Capture the cell that displays the provided text and extract its [x, y] central coordinate. 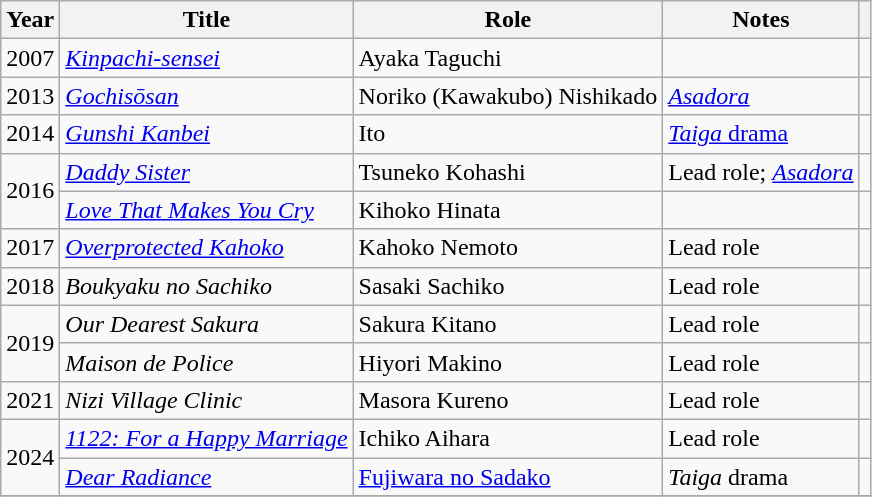
Kihoko Hinata [508, 210]
Fujiwara no Sadako [508, 477]
Hiyori Makino [508, 362]
2021 [30, 400]
2007 [30, 58]
2014 [30, 134]
2019 [30, 343]
2016 [30, 191]
Sasaki Sachiko [508, 286]
Love That Makes You Cry [206, 210]
Role [508, 20]
Dear Radiance [206, 477]
Ito [508, 134]
Gunshi Kanbei [206, 134]
Year [30, 20]
Noriko (Kawakubo) Nishikado [508, 96]
1122: For a Happy Marriage [206, 438]
Maison de Police [206, 362]
Nizi Village Clinic [206, 400]
Lead role; Asadora [761, 172]
Kinpachi-sensei [206, 58]
Masora Kureno [508, 400]
2024 [30, 457]
Tsuneko Kohashi [508, 172]
2017 [30, 248]
Gochisōsan [206, 96]
Overprotected Kahoko [206, 248]
Ichiko Aihara [508, 438]
Our Dearest Sakura [206, 324]
2018 [30, 286]
Title [206, 20]
Kahoko Nemoto [508, 248]
Daddy Sister [206, 172]
2013 [30, 96]
Ayaka Taguchi [508, 58]
Notes [761, 20]
Sakura Kitano [508, 324]
Boukyaku no Sachiko [206, 286]
Asadora [761, 96]
